Search for the cell housing the specified text and yield its (X, Y) center coordinate. 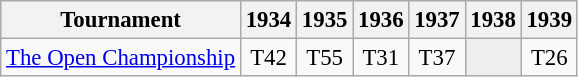
T55 (325, 58)
T26 (549, 58)
1934 (268, 20)
Tournament (121, 20)
1936 (381, 20)
T42 (268, 58)
1937 (437, 20)
1938 (493, 20)
T37 (437, 58)
1935 (325, 20)
T31 (381, 58)
The Open Championship (121, 58)
1939 (549, 20)
